Search for the cell housing the specified text and yield its [X, Y] center coordinate. 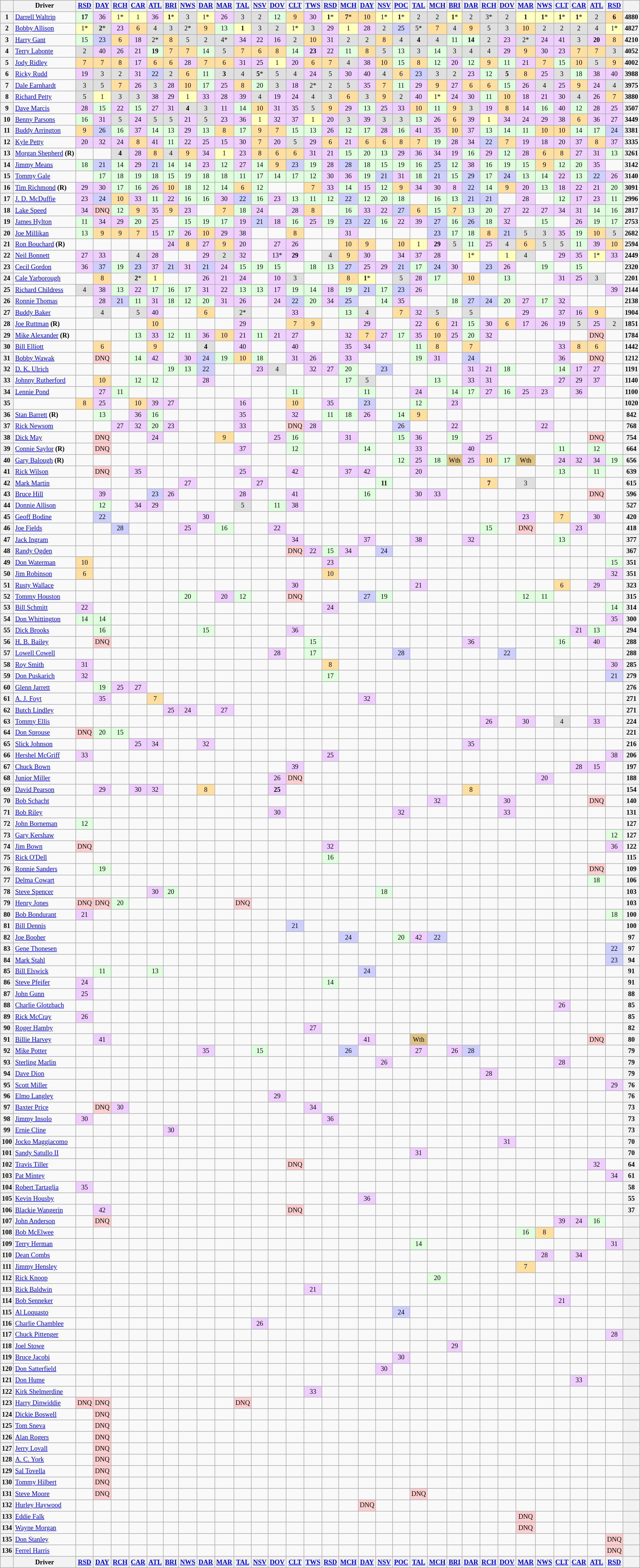
Al Loquasto [45, 1312]
Bill Dennis [45, 926]
54 [7, 619]
68 [7, 779]
367 [631, 551]
75 [7, 858]
Benny Parsons [45, 120]
285 [631, 665]
107 [7, 1221]
134 [7, 1528]
Ron Bouchard (R) [45, 245]
David Pearson [45, 790]
102 [7, 1165]
Jocko Maggiacomo [45, 1142]
Jimmy Insolo [45, 1119]
7* [348, 17]
Lowell Cowell [45, 653]
Cale Yarborough [45, 279]
Joe Millikan [45, 233]
133 [7, 1517]
129 [7, 1471]
A. C. York [45, 1460]
Joe Ruttman (R) [45, 324]
46 [7, 529]
Chuck Bown [45, 767]
104 [7, 1187]
72 [7, 824]
Rick Wilson [45, 472]
105 [7, 1199]
Jimmy Hensley [45, 1267]
Hershel McGriff [45, 756]
Eddie Falk [45, 1517]
92 [7, 1051]
3880 [631, 97]
69 [7, 790]
1191 [631, 369]
Mark Martin [45, 483]
140 [631, 801]
Jim Robinson [45, 574]
2144 [631, 290]
Johnny Rutherford [45, 381]
99 [7, 1131]
Jim Bown [45, 847]
116 [7, 1324]
596 [631, 495]
2201 [631, 279]
136 [7, 1551]
John Gunn [45, 994]
110 [7, 1255]
Alan Rogers [45, 1437]
Bob Senneker [45, 1301]
117 [7, 1335]
Rick Knoop [45, 1278]
1442 [631, 347]
2817 [631, 211]
Dave Marcis [45, 108]
123 [7, 1403]
4002 [631, 63]
45 [7, 517]
Don Whittington [45, 619]
A. J. Foyt [45, 699]
2594 [631, 245]
197 [631, 767]
135 [7, 1539]
Bobby Wawak [45, 358]
Bobby Allison [45, 29]
3261 [631, 154]
63 [7, 722]
Blackie Wangerin [45, 1210]
Rusty Wallace [45, 585]
3449 [631, 120]
Harry Gant [45, 40]
Joe Fields [45, 529]
188 [631, 779]
Ernie Cline [45, 1131]
Ricky Rudd [45, 74]
Roy Smith [45, 665]
47 [7, 540]
Morgan Shepherd (R) [45, 154]
Gene Thonesen [45, 949]
4052 [631, 51]
John Borneman [45, 824]
Bob McElwee [45, 1233]
125 [7, 1426]
1784 [631, 335]
Steve Moore [45, 1494]
J. D. McDuffie [45, 199]
Junior Miller [45, 779]
98 [7, 1119]
83 [7, 949]
49 [7, 563]
Roger Hamby [45, 1028]
71 [7, 813]
314 [631, 608]
Jimmy Means [45, 165]
3975 [631, 85]
60 [7, 687]
Donnie Allison [45, 506]
Bruce Hill [45, 495]
62 [7, 710]
Baxter Price [45, 1108]
Mike Alexander (R) [45, 335]
78 [7, 892]
1140 [631, 381]
Robert Tartaglia [45, 1187]
Gary Kershaw [45, 835]
639 [631, 472]
3091 [631, 188]
65 [7, 744]
Connie Saylor (R) [45, 449]
81 [7, 926]
Charlie Glotzbach [45, 1005]
Kirk Shelmerdine [45, 1392]
96 [7, 1097]
67 [7, 767]
Ronnie Thomas [45, 301]
77 [7, 881]
Wayne Morgan [45, 1528]
Bob Riley [45, 813]
Sandy Satullo II [45, 1153]
Henry Jones [45, 903]
Don Puskarich [45, 676]
Don Hume [45, 1381]
224 [631, 722]
1851 [631, 324]
Travis Tiller [45, 1165]
Delma Cowart [45, 881]
43 [7, 495]
112 [7, 1278]
50 [7, 574]
Rick Baldwin [45, 1289]
4* [225, 40]
Tommy Ellis [45, 722]
2996 [631, 199]
Joe Booher [45, 937]
121 [7, 1381]
4827 [631, 29]
3335 [631, 142]
84 [7, 960]
119 [7, 1358]
Dave Dion [45, 1074]
842 [631, 415]
Don Waterman [45, 563]
Don Stanley [45, 1539]
Lennie Pond [45, 392]
Rick O'Dell [45, 858]
2753 [631, 222]
56 [7, 642]
Buddy Baker [45, 313]
59 [7, 676]
Tommy Gale [45, 176]
Ronnie Sanders [45, 869]
768 [631, 426]
Don Sprouse [45, 733]
90 [7, 1028]
Sterling Marlin [45, 1062]
Tim Richmond (R) [45, 188]
221 [631, 733]
Jerry Lovall [45, 1449]
Dean Combs [45, 1255]
1904 [631, 313]
Randy Ogden [45, 551]
Buddy Arrington [45, 131]
1020 [631, 404]
Scott Miller [45, 1085]
Mark Stahl [45, 960]
Geoff Bodine [45, 517]
3140 [631, 176]
615 [631, 483]
Dick Brooks [45, 631]
3142 [631, 165]
Kevin Housby [45, 1199]
Elmo Langley [45, 1097]
3* [489, 17]
89 [7, 1017]
315 [631, 597]
Tommy Houston [45, 597]
Darrell Waltrip [45, 17]
Mike Potter [45, 1051]
Kyle Petty [45, 142]
130 [7, 1483]
Rick McCray [45, 1017]
2449 [631, 256]
James Hylton [45, 222]
108 [7, 1233]
Terry Herman [45, 1244]
D. K. Ulrich [45, 369]
57 [7, 653]
Dick May [45, 438]
3381 [631, 131]
420 [631, 517]
Neil Bonnett [45, 256]
48 [7, 551]
Richard Childress [45, 290]
Glenn Jarrett [45, 687]
132 [7, 1505]
Terry Labonte [45, 51]
294 [631, 631]
Rick Newsom [45, 426]
Harry Dinwiddie [45, 1403]
86 [7, 983]
John Anderson [45, 1221]
126 [7, 1437]
527 [631, 506]
216 [631, 744]
754 [631, 438]
664 [631, 449]
300 [631, 619]
Butch Lindley [45, 710]
Steve Pfeifer [45, 983]
377 [631, 540]
Slick Johnson [45, 744]
124 [7, 1415]
51 [7, 585]
1100 [631, 392]
Bill Schmitt [45, 608]
44 [7, 506]
111 [7, 1267]
3988 [631, 74]
Bill Elswick [45, 971]
323 [631, 585]
95 [7, 1085]
Dickie Boswell [45, 1415]
Stan Barrett (R) [45, 415]
279 [631, 676]
154 [631, 790]
Tom Sneva [45, 1426]
13* [277, 256]
87 [7, 994]
1212 [631, 358]
Jack Ingram [45, 540]
114 [7, 1301]
Cecil Gordon [45, 267]
Pat Mintey [45, 1176]
Joel Stowe [45, 1346]
120 [7, 1369]
Jody Ridley [45, 63]
2138 [631, 301]
2320 [631, 267]
Hurley Haywood [45, 1505]
Bob Bondurant [45, 915]
Ferrel Harris [45, 1551]
Bill Elliott [45, 347]
656 [631, 460]
Charlie Chamblee [45, 1324]
113 [7, 1289]
Dale Earnhardt [45, 85]
Don Satterfield [45, 1369]
74 [7, 847]
276 [631, 687]
128 [7, 1460]
Richard Petty [45, 97]
Sal Tovella [45, 1471]
Bob Schacht [45, 801]
Bruce Jacobi [45, 1358]
Steve Spencer [45, 892]
Lake Speed [45, 211]
Billie Harvey [45, 1040]
Tommy Hilbert [45, 1483]
4880 [631, 17]
206 [631, 756]
2682 [631, 233]
101 [7, 1153]
3507 [631, 108]
118 [7, 1346]
H. B. Bailey [45, 642]
4210 [631, 40]
66 [7, 756]
52 [7, 597]
Gary Balough (R) [45, 460]
418 [631, 529]
Chuck Pittenger [45, 1335]
93 [7, 1062]
53 [7, 608]
